Extract the [X, Y] coordinate from the center of the cell holding the provided text.  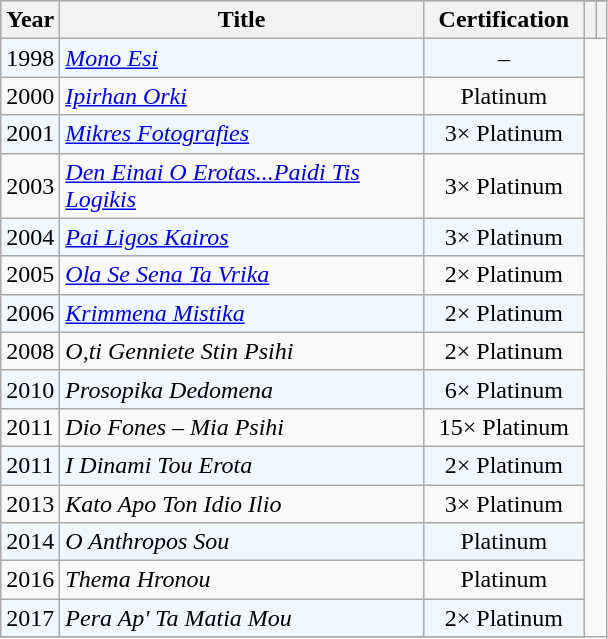
Prosopika Dedomena [242, 389]
Thema Hronou [242, 580]
2014 [30, 542]
Ola Se Sena Ta Vrika [242, 275]
Title [242, 20]
2010 [30, 389]
15× Platinum [504, 427]
1998 [30, 58]
Krimmena Mistika [242, 313]
2003 [30, 186]
O Anthropos Sou [242, 542]
2016 [30, 580]
2013 [30, 503]
2005 [30, 275]
Pera Ap' Ta Matia Mou [242, 618]
2001 [30, 134]
Year [30, 20]
2017 [30, 618]
2004 [30, 237]
Pai Ligos Kairos [242, 237]
6× Platinum [504, 389]
– [504, 58]
Mikres Fotografies [242, 134]
Certification [504, 20]
Ipirhan Orki [242, 96]
Dio Fones – Mia Psihi [242, 427]
Kato Apo Ton Idio Ilio [242, 503]
Mono Esi [242, 58]
Den Einai O Erotas...Paidi Tis Logikis [242, 186]
I Dinami Tou Erota [242, 465]
O,ti Genniete Stin Psihi [242, 351]
2000 [30, 96]
2006 [30, 313]
2008 [30, 351]
